Capture the cell that displays the provided text and extract its [x, y] central coordinate. 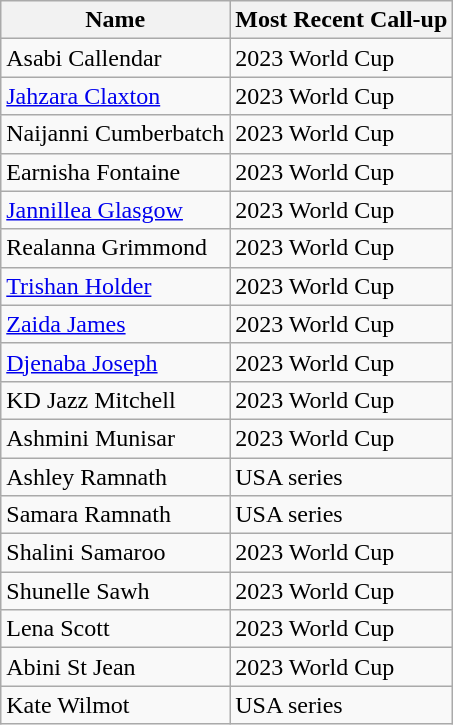
Zaida James [116, 324]
Shalini Samaroo [116, 553]
Earnisha Fontaine [116, 172]
Naijanni Cumberbatch [116, 134]
KD Jazz Mitchell [116, 400]
Samara Ramnath [116, 515]
Jannillea Glasgow [116, 210]
Abini St Jean [116, 667]
Kate Wilmot [116, 705]
Shunelle Sawh [116, 591]
Djenaba Joseph [116, 362]
Lena Scott [116, 629]
Jahzara Claxton [116, 96]
Asabi Callendar [116, 58]
Realanna Grimmond [116, 248]
Name [116, 20]
Trishan Holder [116, 286]
Ashley Ramnath [116, 477]
Most Recent Call-up [342, 20]
Ashmini Munisar [116, 438]
